Find where the given text appears and provide that cell's center as [X, Y] coordinate. 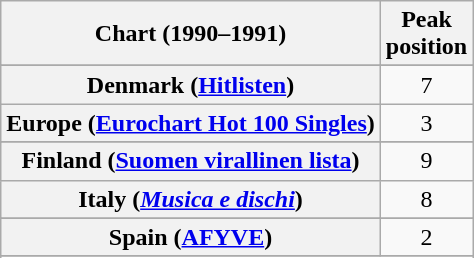
7 [426, 85]
Finland (Suomen virallinen lista) [191, 161]
Denmark (Hitlisten) [191, 85]
8 [426, 199]
Spain (AFYVE) [191, 237]
2 [426, 237]
Italy (Musica e dischi) [191, 199]
3 [426, 123]
Peakposition [426, 34]
9 [426, 161]
Europe (Eurochart Hot 100 Singles) [191, 123]
Chart (1990–1991) [191, 34]
